Return [X, Y] of the center of cell containing provided text 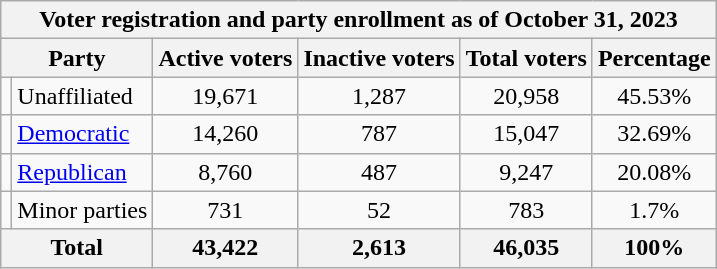
Percentage [654, 58]
Unaffiliated [82, 96]
8,760 [226, 172]
Voter registration and party enrollment as of October 31, 2023 [359, 20]
1.7% [654, 210]
20.08% [654, 172]
Inactive voters [379, 58]
46,035 [526, 248]
Total voters [526, 58]
100% [654, 248]
9,247 [526, 172]
45.53% [654, 96]
1,287 [379, 96]
487 [379, 172]
52 [379, 210]
19,671 [226, 96]
20,958 [526, 96]
Active voters [226, 58]
2,613 [379, 248]
43,422 [226, 248]
14,260 [226, 134]
787 [379, 134]
Party [77, 58]
Democratic [82, 134]
783 [526, 210]
Minor parties [82, 210]
15,047 [526, 134]
32.69% [654, 134]
Total [77, 248]
Republican [82, 172]
731 [226, 210]
